Return the [X, Y] coordinate for the center point of the cell that contains the specified text.  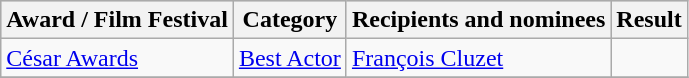
Best Actor [290, 58]
César Awards [118, 58]
Result [649, 20]
Recipients and nominees [478, 20]
Category [290, 20]
François Cluzet [478, 58]
Award / Film Festival [118, 20]
